Determine the [X, Y] coordinate at the center of the cell enclosing the given text.  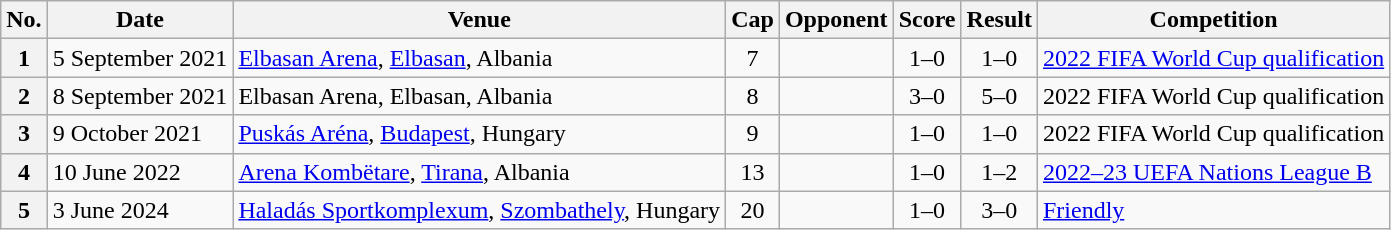
3 [24, 134]
8 September 2021 [140, 96]
10 June 2022 [140, 172]
No. [24, 20]
Cap [753, 20]
Score [927, 20]
20 [753, 210]
Arena Kombëtare, Tirana, Albania [480, 172]
5–0 [999, 96]
9 October 2021 [140, 134]
2 [24, 96]
13 [753, 172]
9 [753, 134]
8 [753, 96]
5 September 2021 [140, 58]
Competition [1213, 20]
1–2 [999, 172]
4 [24, 172]
3 June 2024 [140, 210]
Friendly [1213, 210]
2022–23 UEFA Nations League B [1213, 172]
Venue [480, 20]
Date [140, 20]
Result [999, 20]
Puskás Aréna, Budapest, Hungary [480, 134]
Opponent [836, 20]
Haladás Sportkomplexum, Szombathely, Hungary [480, 210]
7 [753, 58]
1 [24, 58]
5 [24, 210]
